Capture the cell that displays the provided text and extract its [X, Y] central coordinate. 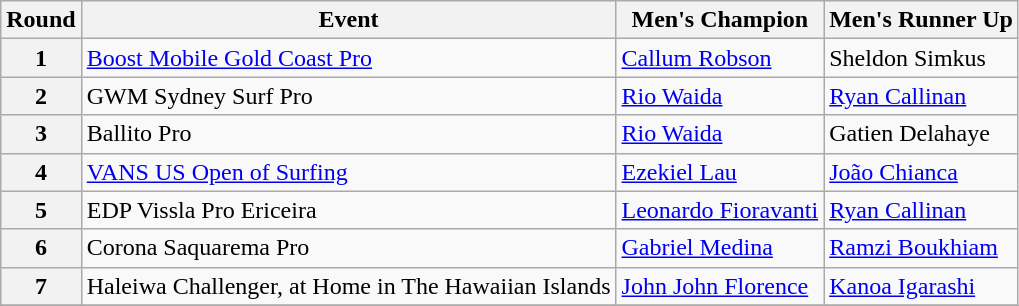
VANS US Open of Surfing [348, 172]
Ballito Pro [348, 134]
Corona Saquarema Pro [348, 248]
Gatien Delahaye [922, 134]
Haleiwa Challenger, at Home in The Hawaiian Islands [348, 286]
2 [41, 96]
Gabriel Medina [720, 248]
1 [41, 58]
John John Florence [720, 286]
Sheldon Simkus [922, 58]
Ramzi Boukhiam [922, 248]
Men's Champion [720, 20]
GWM Sydney Surf Pro [348, 96]
Boost Mobile Gold Coast Pro [348, 58]
Callum Robson [720, 58]
Ezekiel Lau [720, 172]
Kanoa Igarashi [922, 286]
EDP Vissla Pro Ericeira [348, 210]
7 [41, 286]
4 [41, 172]
Leonardo Fioravanti [720, 210]
3 [41, 134]
6 [41, 248]
Event [348, 20]
5 [41, 210]
Round [41, 20]
Men's Runner Up [922, 20]
João Chianca [922, 172]
